Identify which cell holds the provided text, then report its [x, y] central coordinate. 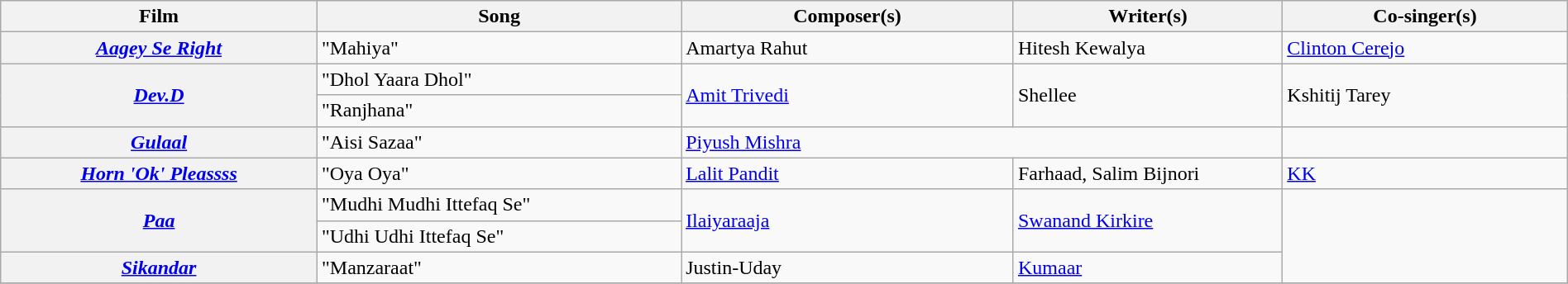
"Dhol Yaara Dhol" [499, 79]
Justin-Uday [848, 267]
Co-singer(s) [1425, 17]
Sikandar [159, 267]
"Manzaraat" [499, 267]
Lalit Pandit [848, 173]
Composer(s) [848, 17]
Clinton Cerejo [1425, 48]
Writer(s) [1148, 17]
Aagey Se Right [159, 48]
Farhaad, Salim Bijnori [1148, 173]
Ilaiyaraaja [848, 220]
Dev.D [159, 95]
Horn 'Ok' Pleassss [159, 173]
"Ranjhana" [499, 111]
Amartya Rahut [848, 48]
Piyush Mishra [982, 142]
"Aisi Sazaa" [499, 142]
Hitesh Kewalya [1148, 48]
Amit Trivedi [848, 95]
"Mahiya" [499, 48]
Song [499, 17]
Gulaal [159, 142]
Film [159, 17]
Paa [159, 220]
"Mudhi Mudhi Ittefaq Se" [499, 205]
Kshitij Tarey [1425, 95]
KK [1425, 173]
"Oya Oya" [499, 173]
Shellee [1148, 95]
Swanand Kirkire [1148, 220]
"Udhi Udhi Ittefaq Se" [499, 236]
Kumaar [1148, 267]
